For the text-containing cell, return its midpoint in [X, Y] coordinate format. 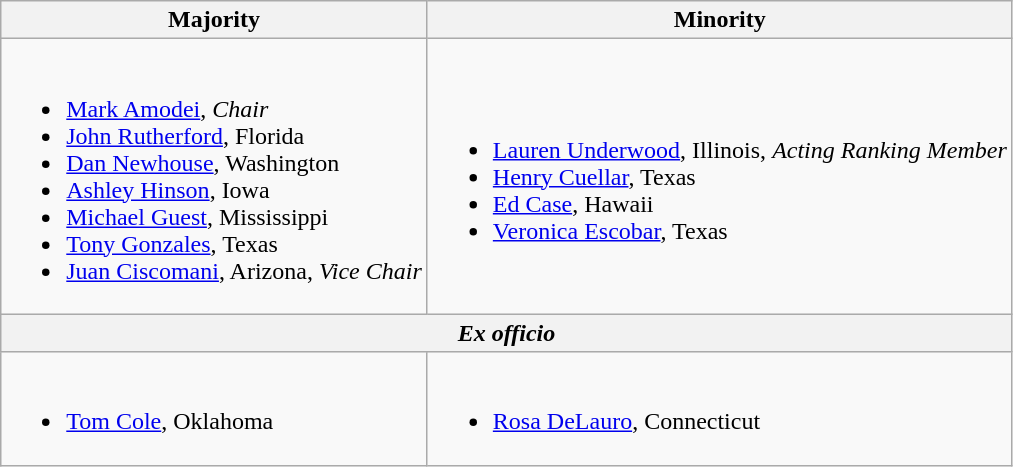
Ex officio [507, 333]
Rosa DeLauro, Connecticut [720, 408]
Minority [720, 20]
Majority [214, 20]
Tom Cole, Oklahoma [214, 408]
Lauren Underwood, Illinois, Acting Ranking MemberHenry Cuellar, TexasEd Case, HawaiiVeronica Escobar, Texas [720, 176]
